Find where the given text appears and provide that cell's center as (x, y) coordinate. 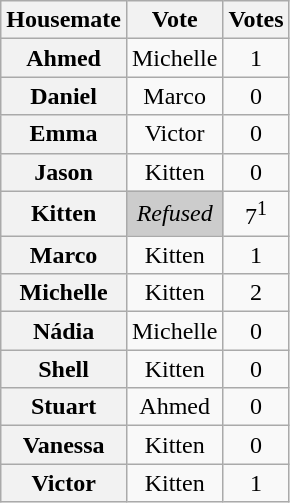
Emma (64, 134)
Housemate (64, 20)
71 (256, 214)
Vote (174, 20)
Jason (64, 172)
2 (256, 293)
Daniel (64, 96)
Refused (174, 214)
Vanessa (64, 445)
Shell (64, 369)
Nádia (64, 331)
Votes (256, 20)
Stuart (64, 407)
